Pinpoint the cell where the given text exists, returning its [x, y] midpoint coordinate. 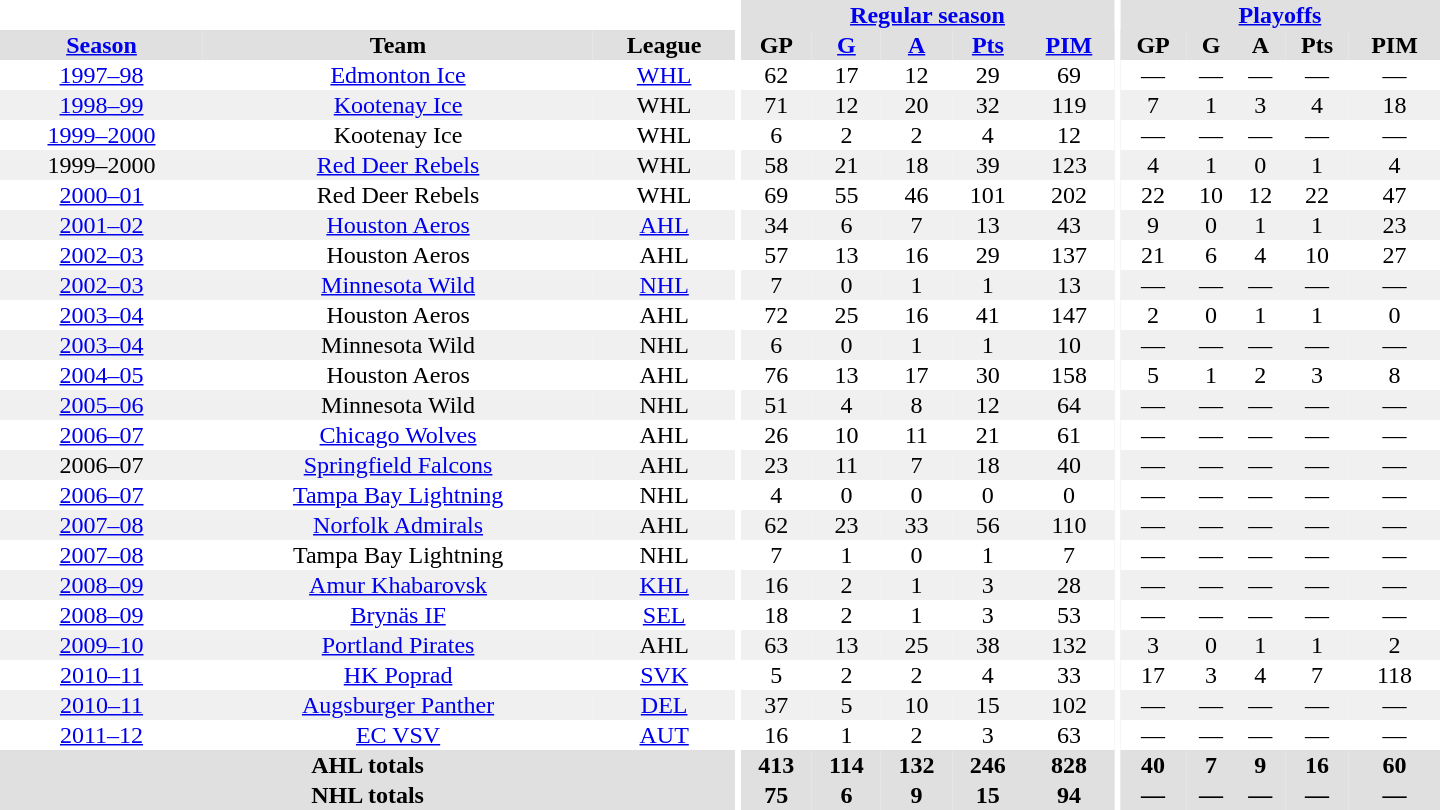
1998–99 [102, 105]
2011–12 [102, 735]
34 [776, 225]
Team [398, 45]
2004–05 [102, 375]
119 [1070, 105]
46 [916, 195]
101 [988, 195]
NHL totals [368, 795]
94 [1070, 795]
39 [988, 165]
League [664, 45]
51 [776, 405]
2009–10 [102, 645]
28 [1070, 585]
60 [1394, 765]
37 [776, 705]
1997–98 [102, 75]
64 [1070, 405]
123 [1070, 165]
246 [988, 765]
55 [846, 195]
30 [988, 375]
Norfolk Admirals [398, 525]
AUT [664, 735]
53 [1070, 615]
413 [776, 765]
102 [1070, 705]
828 [1070, 765]
SVK [664, 675]
75 [776, 795]
56 [988, 525]
HK Poprad [398, 675]
110 [1070, 525]
26 [776, 435]
Portland Pirates [398, 645]
Regular season [928, 15]
32 [988, 105]
27 [1394, 255]
2000–01 [102, 195]
147 [1070, 315]
61 [1070, 435]
KHL [664, 585]
20 [916, 105]
Springfield Falcons [398, 465]
118 [1394, 675]
71 [776, 105]
72 [776, 315]
2005–06 [102, 405]
114 [846, 765]
Chicago Wolves [398, 435]
137 [1070, 255]
AHL totals [368, 765]
Amur Khabarovsk [398, 585]
Edmonton Ice [398, 75]
Brynäs IF [398, 615]
2001–02 [102, 225]
DEL [664, 705]
38 [988, 645]
47 [1394, 195]
Season [102, 45]
Augsburger Panther [398, 705]
Playoffs [1280, 15]
EC VSV [398, 735]
SEL [664, 615]
76 [776, 375]
158 [1070, 375]
43 [1070, 225]
57 [776, 255]
58 [776, 165]
41 [988, 315]
202 [1070, 195]
